Pinpoint the cell where the given text exists, returning its (x, y) midpoint coordinate. 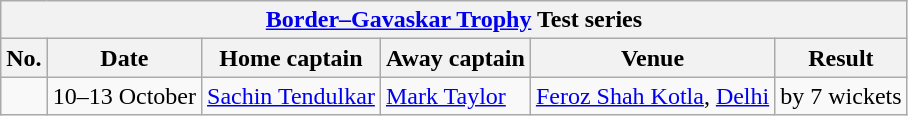
Border–Gavaskar Trophy Test series (454, 20)
Mark Taylor (455, 96)
Result (841, 58)
Home captain (292, 58)
Date (124, 58)
by 7 wickets (841, 96)
No. (24, 58)
Venue (652, 58)
Feroz Shah Kotla, Delhi (652, 96)
Away captain (455, 58)
10–13 October (124, 96)
Sachin Tendulkar (292, 96)
